Extract the (X, Y) coordinate from the center of the cell holding the provided text.  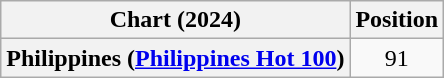
Chart (2024) (176, 20)
Philippines (Philippines Hot 100) (176, 58)
Position (397, 20)
91 (397, 58)
